Pinpoint the cell where the given text exists, returning its [x, y] midpoint coordinate. 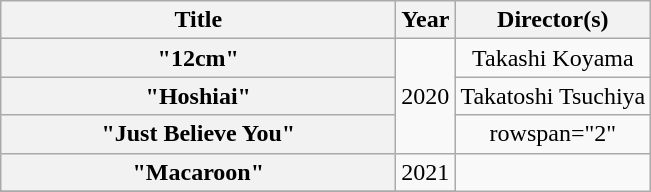
"12cm" [198, 58]
rowspan="2" [553, 134]
Takatoshi Tsuchiya [553, 96]
2020 [426, 96]
Title [198, 20]
Year [426, 20]
"Hoshiai" [198, 96]
2021 [426, 172]
Director(s) [553, 20]
"Macaroon" [198, 172]
"Just Believe You" [198, 134]
Takashi Koyama [553, 58]
